Return the (X, Y) coordinate for the center point of the cell that contains the specified text.  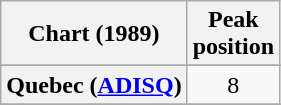
Peakposition (233, 34)
8 (233, 85)
Chart (1989) (94, 34)
Quebec (ADISQ) (94, 85)
